Determine the (x, y) coordinate at the center of the cell enclosing the given text.  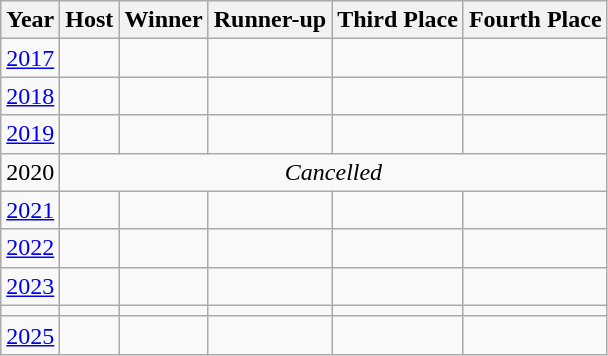
2020 (30, 172)
Host (90, 20)
2023 (30, 286)
2021 (30, 210)
Winner (164, 20)
Runner-up (270, 20)
Year (30, 20)
2022 (30, 248)
2017 (30, 58)
2019 (30, 134)
2025 (30, 335)
2018 (30, 96)
Cancelled (334, 172)
Fourth Place (535, 20)
Third Place (398, 20)
